Extract the [x, y] coordinate from the center of the cell holding the provided text.  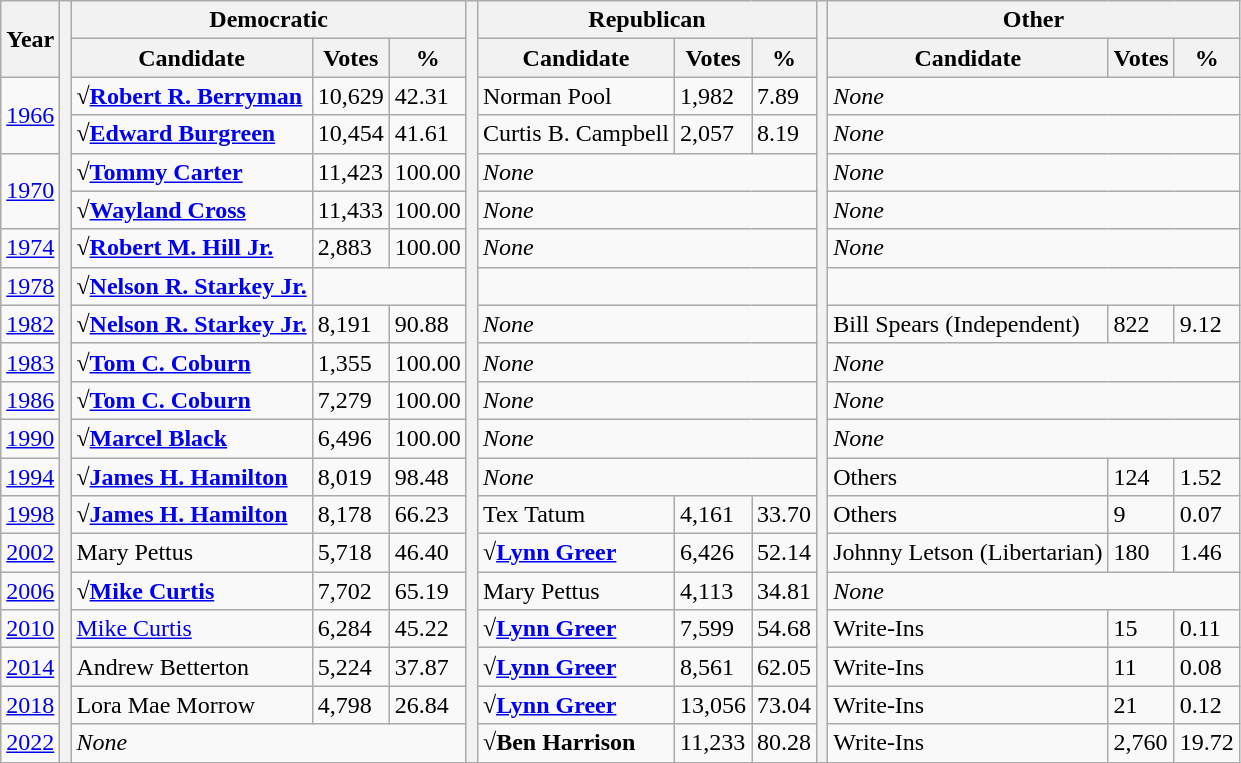
2,057 [712, 134]
7,279 [350, 400]
2010 [30, 629]
7,702 [350, 591]
21 [1141, 705]
822 [1141, 324]
5,718 [350, 553]
8,191 [350, 324]
52.14 [784, 553]
4,798 [350, 705]
6,284 [350, 629]
124 [1141, 477]
7.89 [784, 96]
66.23 [428, 515]
0.07 [1206, 515]
Lora Mae Morrow [192, 705]
Andrew Betterton [192, 667]
1,355 [350, 362]
2014 [30, 667]
2018 [30, 705]
Mike Curtis [192, 629]
11,433 [350, 210]
√Mike Curtis [192, 591]
√Robert R. Berryman [192, 96]
Norman Pool [576, 96]
1,982 [712, 96]
1978 [30, 286]
8,561 [712, 667]
73.04 [784, 705]
19.72 [1206, 743]
1986 [30, 400]
2,883 [350, 248]
54.68 [784, 629]
2022 [30, 743]
42.31 [428, 96]
180 [1141, 553]
6,426 [712, 553]
80.28 [784, 743]
Johnny Letson (Libertarian) [968, 553]
2,760 [1141, 743]
9.12 [1206, 324]
8,178 [350, 515]
Curtis B. Campbell [576, 134]
Other [1034, 20]
26.84 [428, 705]
1983 [30, 362]
5,224 [350, 667]
1970 [30, 191]
46.40 [428, 553]
1982 [30, 324]
4,113 [712, 591]
2006 [30, 591]
37.87 [428, 667]
1.52 [1206, 477]
Democratic [268, 20]
10,629 [350, 96]
41.61 [428, 134]
1974 [30, 248]
0.11 [1206, 629]
15 [1141, 629]
9 [1141, 515]
√Edward Burgreen [192, 134]
6,496 [350, 438]
2002 [30, 553]
11 [1141, 667]
1990 [30, 438]
90.88 [428, 324]
√Ben Harrison [576, 743]
8.19 [784, 134]
10,454 [350, 134]
33.70 [784, 515]
Bill Spears (Independent) [968, 324]
√Robert M. Hill Jr. [192, 248]
Republican [646, 20]
1998 [30, 515]
11,233 [712, 743]
45.22 [428, 629]
1966 [30, 115]
65.19 [428, 591]
8,019 [350, 477]
13,056 [712, 705]
0.12 [1206, 705]
√Marcel Black [192, 438]
√Wayland Cross [192, 210]
7,599 [712, 629]
98.48 [428, 477]
√Tommy Carter [192, 172]
0.08 [1206, 667]
4,161 [712, 515]
34.81 [784, 591]
Year [30, 39]
11,423 [350, 172]
1.46 [1206, 553]
Tex Tatum [576, 515]
1994 [30, 477]
62.05 [784, 667]
